Search for the cell housing the specified text and yield its [X, Y] center coordinate. 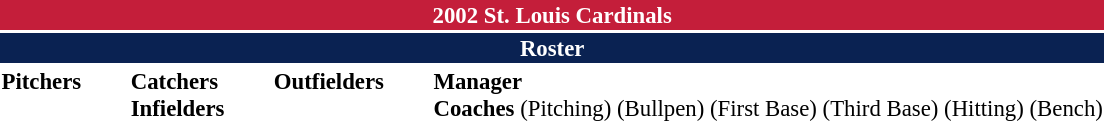
Roster [552, 48]
2002 St. Louis Cardinals [552, 15]
